Provide the [X, Y] coordinate of the cell's center where the given text is located.  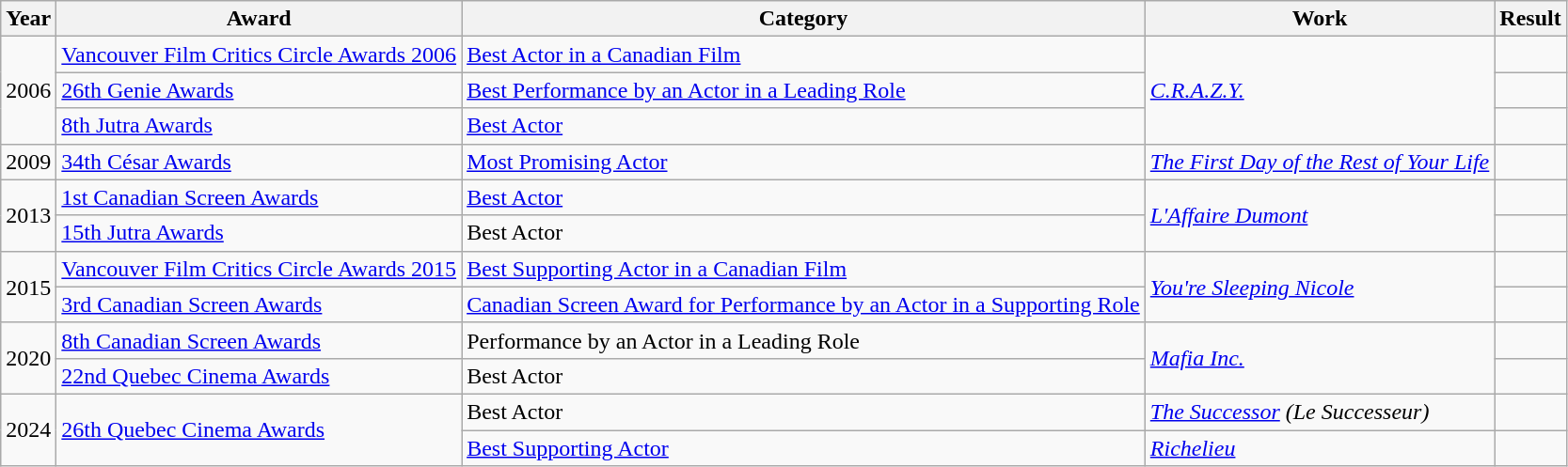
Performance by an Actor in a Leading Role [803, 340]
Best Supporting Actor [803, 448]
Richelieu [1320, 448]
22nd Quebec Cinema Awards [260, 376]
The First Day of the Rest of Your Life [1320, 162]
Work [1320, 19]
Award [260, 19]
1st Canadian Screen Awards [260, 197]
The Successor (Le Successeur) [1320, 412]
2024 [28, 429]
26th Genie Awards [260, 90]
2015 [28, 287]
15th Jutra Awards [260, 233]
Best Actor in a Canadian Film [803, 54]
2006 [28, 90]
C.R.A.Z.Y. [1320, 90]
Year [28, 19]
Best Supporting Actor in a Canadian Film [803, 269]
Most Promising Actor [803, 162]
8th Canadian Screen Awards [260, 340]
2009 [28, 162]
Result [1530, 19]
3rd Canadian Screen Awards [260, 304]
2013 [28, 215]
Vancouver Film Critics Circle Awards 2006 [260, 54]
Vancouver Film Critics Circle Awards 2015 [260, 269]
Mafia Inc. [1320, 358]
Category [803, 19]
26th Quebec Cinema Awards [260, 429]
You're Sleeping Nicole [1320, 287]
L'Affaire Dumont [1320, 215]
Best Performance by an Actor in a Leading Role [803, 90]
2020 [28, 358]
34th César Awards [260, 162]
8th Jutra Awards [260, 126]
Canadian Screen Award for Performance by an Actor in a Supporting Role [803, 304]
